Return [X, Y] of the center of cell containing provided text 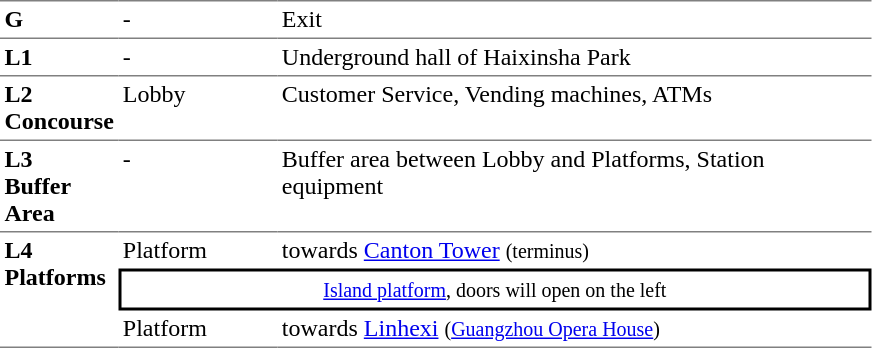
Customer Service, Vending machines, ATMs [574, 108]
Lobby [198, 108]
Exit [574, 19]
Island platform, doors will open on the left [494, 289]
L4Platforms [59, 290]
towards Linhexi (Guangzhou Opera House) [574, 329]
L1 [59, 57]
Underground hall of Haixinsha Park [574, 57]
Buffer area between Lobby and Platforms, Station equipment [574, 187]
L2Concourse [59, 108]
G [59, 19]
towards Canton Tower (terminus) [574, 250]
L3Buffer Area [59, 187]
